Output the [x, y] coordinate of the center of the cell containing the given text.  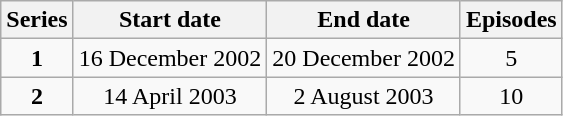
14 April 2003 [170, 96]
2 [37, 96]
1 [37, 58]
10 [511, 96]
Start date [170, 20]
20 December 2002 [364, 58]
16 December 2002 [170, 58]
End date [364, 20]
5 [511, 58]
Episodes [511, 20]
Series [37, 20]
2 August 2003 [364, 96]
